Determine the (x, y) coordinate at the center of the cell enclosing the given text.  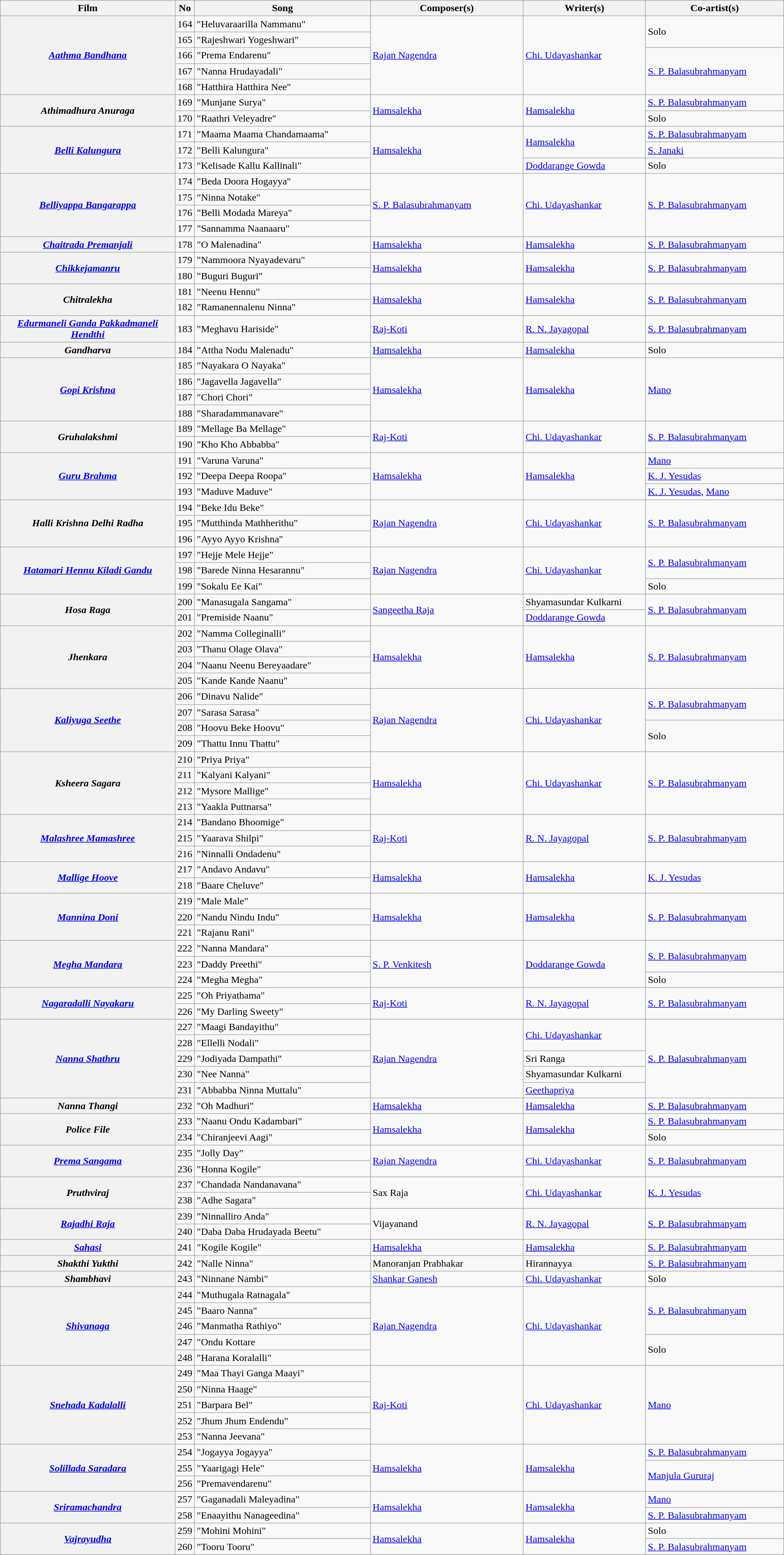
"Hoovu Beke Hoovu" (283, 728)
"Hejje Mele Hejje" (283, 555)
"Yaarava Shilpi" (283, 838)
Manoranjan Prabhakar (447, 1263)
200 (184, 602)
Shakthi Yukthi (88, 1263)
204 (184, 665)
192 (184, 476)
"Kalyani Kalyani" (283, 775)
180 (184, 276)
260 (184, 1547)
165 (184, 40)
206 (184, 696)
Writer(s) (585, 8)
"Kelisade Kallu Kallinali" (283, 165)
"Thanu Olage Olava" (283, 649)
179 (184, 260)
"Varuna Varuna" (283, 460)
"Jogayya Jogayya" (283, 1452)
Composer(s) (447, 8)
170 (184, 118)
"Jodiyada Dampathi" (283, 1059)
Shankar Ganesh (447, 1279)
"Muthugala Ratnagala" (283, 1295)
240 (184, 1232)
"Barede Ninna Hesarannu" (283, 570)
224 (184, 980)
177 (184, 229)
"Daba Daba Hrudayada Beetu" (283, 1232)
"Manasugala Sangama" (283, 602)
Edurmaneli Ganda Pakkadmaneli Hendthi (88, 328)
"Neenu Hennu" (283, 292)
"Male Male" (283, 901)
246 (184, 1326)
182 (184, 307)
"Enaayithu Nanageedina" (283, 1515)
"Baaro Nanna" (283, 1311)
"Beke Idu Beke" (283, 508)
"Ninnalliro Anda" (283, 1216)
"Mutthinda Mathherithu" (283, 523)
"Chori Chori" (283, 397)
"Ninnane Nambi" (283, 1279)
243 (184, 1279)
176 (184, 213)
218 (184, 885)
Gandharva (88, 350)
171 (184, 134)
Chitralekha (88, 299)
"Ninna Haage" (283, 1389)
"Maama Maama Chandamaama" (283, 134)
"O Malenadina" (283, 244)
173 (184, 165)
Police File (88, 1129)
"Yaakla Puttnarsa" (283, 807)
211 (184, 775)
"Chandada Nandanavana" (283, 1184)
"Namma Colleginalli" (283, 633)
"Ondu Kottare (283, 1342)
"Mohini Mohini" (283, 1531)
"Meghavu Hariside" (283, 328)
"Mysore Mallige" (283, 791)
S. Janaki (715, 150)
169 (184, 103)
220 (184, 917)
254 (184, 1452)
183 (184, 328)
"Maduve Maduve" (283, 492)
"Prema Endarenu" (283, 55)
Malashree Mamashree (88, 838)
213 (184, 807)
"Nanna Mandara" (283, 948)
"Andavo Andavu" (283, 870)
"Ellelli Nodali" (283, 1043)
"Hatthira Hatthira Nee" (283, 87)
Hirannayya (585, 1263)
Pruthviraj (88, 1192)
252 (184, 1421)
"Heluvaraarilla Nammanu" (283, 24)
222 (184, 948)
"Ninnalli Ondadenu" (283, 854)
"Sharadammanavare" (283, 413)
"Belli Modada Mareya" (283, 213)
164 (184, 24)
184 (184, 350)
Chaitrada Premanjali (88, 244)
"Buguri Buguri" (283, 276)
Solillada Saradara (88, 1468)
Mannina Doni (88, 917)
233 (184, 1121)
"Abbabba Ninna Muttalu" (283, 1090)
"Naanu Neenu Bereyaadare" (283, 665)
Megha Mandara (88, 964)
245 (184, 1311)
191 (184, 460)
205 (184, 680)
231 (184, 1090)
235 (184, 1153)
189 (184, 429)
202 (184, 633)
Hosa Raga (88, 610)
Ksheera Sagara (88, 783)
166 (184, 55)
Geethapriya (585, 1090)
229 (184, 1059)
190 (184, 444)
Vajrayudha (88, 1539)
250 (184, 1389)
"Belli Kalungura" (283, 150)
"Yaarigagi Hele" (283, 1468)
195 (184, 523)
Nanna Shathru (88, 1059)
"Attha Nodu Malenadu" (283, 350)
242 (184, 1263)
249 (184, 1373)
251 (184, 1405)
"Baare Cheluve" (283, 885)
244 (184, 1295)
"Jolly Day" (283, 1153)
Halli Krishna Delhi Radha (88, 523)
197 (184, 555)
221 (184, 932)
232 (184, 1106)
"Premiside Naanu" (283, 618)
230 (184, 1074)
"Nanna Hrudayadali" (283, 71)
K. J. Yesudas, Mano (715, 492)
Rajadhi Raja (88, 1224)
"Chiranjeevi Aagi" (283, 1137)
"Premavendarenu" (283, 1484)
"Adhe Sagara" (283, 1200)
168 (184, 87)
186 (184, 381)
"Kho Kho Abbabba" (283, 444)
187 (184, 397)
Shambhavi (88, 1279)
"Jagavella Jagavella" (283, 381)
209 (184, 744)
234 (184, 1137)
"Sokalu Ee Kai" (283, 586)
"Ramanennalenu Ninna" (283, 307)
No (184, 8)
223 (184, 964)
214 (184, 822)
"Beda Doora Hogayya" (283, 181)
175 (184, 197)
"Ayyo Ayyo Krishna" (283, 539)
247 (184, 1342)
"Ninna Notake" (283, 197)
236 (184, 1169)
"Naanu Ondu Kadambari" (283, 1121)
"Raathri Veleyadre" (283, 118)
185 (184, 366)
"Megha Megha" (283, 980)
Chikkejamanru (88, 268)
210 (184, 760)
216 (184, 854)
207 (184, 712)
237 (184, 1184)
Snehada Kadalalli (88, 1405)
"Thattu Innu Thattu" (283, 744)
241 (184, 1248)
"Nalle Ninna" (283, 1263)
"Nayakara O Nayaka" (283, 366)
"Deepa Deepa Roopa" (283, 476)
"Mellage Ba Mellage" (283, 429)
Manjula Gururaj (715, 1476)
Belliyappa Bangarappa (88, 205)
Film (88, 8)
"Jhum Jhum Endendu" (283, 1421)
196 (184, 539)
"Dinavu Nalide" (283, 696)
199 (184, 586)
167 (184, 71)
Nagaradalli Nayakaru (88, 1004)
"Maagi Bandayithu" (283, 1027)
"Nammoora Nyayadevaru" (283, 260)
201 (184, 618)
S. P. Venkitesh (447, 964)
181 (184, 292)
203 (184, 649)
Mallige Hoove (88, 877)
194 (184, 508)
"Priya Priya" (283, 760)
217 (184, 870)
"Sarasa Sarasa" (283, 712)
"Kogile Kogile" (283, 1248)
Hatamari Hennu Kiladi Gandu (88, 570)
Gruhalakshmi (88, 436)
228 (184, 1043)
257 (184, 1500)
Sriramachandra (88, 1507)
Shivanaga (88, 1326)
226 (184, 1011)
193 (184, 492)
"Manmatha Rathiyo" (283, 1326)
Gopi Krishna (88, 389)
Belli Kalungura (88, 150)
"Rajeshwari Yogeshwari" (283, 40)
"Nee Nanna" (283, 1074)
"Nandu Nindu Indu" (283, 917)
239 (184, 1216)
"Daddy Preethi" (283, 964)
Sangeetha Raja (447, 610)
Sri Ranga (585, 1059)
"Sannamma Naanaaru" (283, 229)
"Harana Koralalli" (283, 1358)
"Maa Thayi Ganga Maayi" (283, 1373)
"Barpara Bel" (283, 1405)
188 (184, 413)
"Tooru Tooru" (283, 1547)
174 (184, 181)
253 (184, 1436)
Aathma Bandhana (88, 55)
Sahasi (88, 1248)
Guru Brahma (88, 476)
172 (184, 150)
Kaliyuga Seethe (88, 720)
212 (184, 791)
Song (283, 8)
Nanna Thangi (88, 1106)
Jhenkara (88, 657)
"Oh Madhuri" (283, 1106)
"Rajanu Rani" (283, 932)
Vijayanand (447, 1224)
219 (184, 901)
208 (184, 728)
"Honna Kogile" (283, 1169)
256 (184, 1484)
Sax Raja (447, 1192)
"Kande Kande Naanu" (283, 680)
"Bandano Bhoomige" (283, 822)
259 (184, 1531)
Prema Sangama (88, 1161)
"Munjane Surya" (283, 103)
255 (184, 1468)
248 (184, 1358)
Athimadhura Anuraga (88, 110)
238 (184, 1200)
258 (184, 1515)
"Gaganadali Maleyadina" (283, 1500)
225 (184, 996)
227 (184, 1027)
"Nanna Jeevana" (283, 1436)
178 (184, 244)
"My Darling Sweety" (283, 1011)
"Oh Priyathama" (283, 996)
Co-artist(s) (715, 8)
198 (184, 570)
215 (184, 838)
